From the cell containing the given text, extract its center point as [x, y] coordinate. 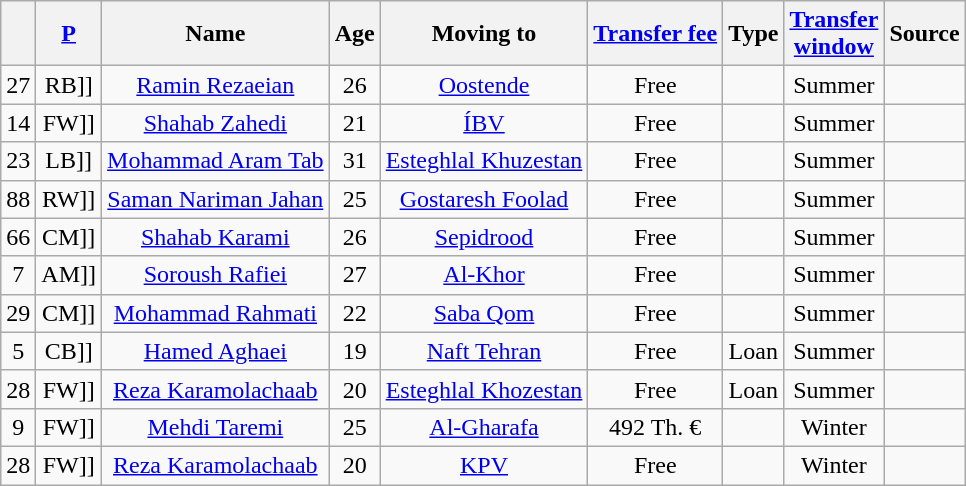
ÍBV [484, 123]
Hamed Aghaei [216, 351]
Al-Khor [484, 275]
Saman Nariman Jahan [216, 199]
22 [354, 313]
23 [18, 161]
Transfer fee [656, 34]
5 [18, 351]
Shahab Zahedi [216, 123]
14 [18, 123]
492 Th. € [656, 427]
CB]] [69, 351]
Age [354, 34]
9 [18, 427]
Naft Tehran [484, 351]
7 [18, 275]
Name [216, 34]
Gostaresh Foolad [484, 199]
Ramin Rezaeian [216, 85]
Source [924, 34]
Transferwindow [834, 34]
Oostende [484, 85]
Moving to [484, 34]
Type [754, 34]
Saba Qom [484, 313]
KPV [484, 465]
Mohammad Aram Tab [216, 161]
Al-Gharafa [484, 427]
88 [18, 199]
66 [18, 237]
Esteghlal Khuzestan [484, 161]
Mohammad Rahmati [216, 313]
21 [354, 123]
Shahab Karami [216, 237]
19 [354, 351]
AM]] [69, 275]
RW]] [69, 199]
Soroush Rafiei [216, 275]
29 [18, 313]
RB]] [69, 85]
P [69, 34]
31 [354, 161]
Mehdi Taremi [216, 427]
Sepidrood [484, 237]
LB]] [69, 161]
Esteghlal Khozestan [484, 389]
